Search for the cell housing the specified text and yield its (x, y) center coordinate. 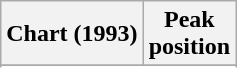
Chart (1993) (72, 34)
Peakposition (189, 34)
